Provide the [X, Y] coordinate of the cell's center where the given text is located.  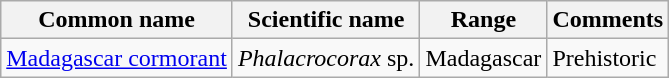
Common name [117, 20]
Range [484, 20]
Madagascar [484, 58]
Prehistoric [608, 58]
Comments [608, 20]
Madagascar cormorant [117, 58]
Scientific name [326, 20]
Phalacrocorax sp. [326, 58]
